For the text-containing cell, return its midpoint in [X, Y] coordinate format. 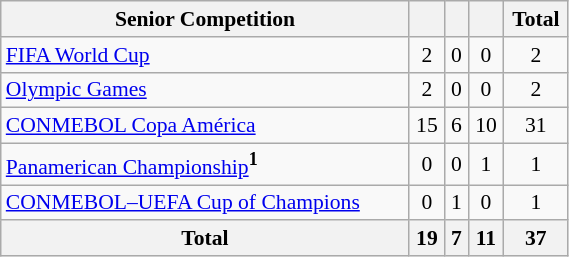
7 [456, 239]
31 [536, 126]
FIFA World Cup [205, 55]
Olympic Games [205, 90]
6 [456, 126]
37 [536, 239]
Senior Competition [205, 19]
Panamerican Championship1 [205, 164]
10 [486, 126]
CONMEBOL Copa América [205, 126]
19 [427, 239]
15 [427, 126]
CONMEBOL–UEFA Cup of Champions [205, 203]
11 [486, 239]
